Detect which cell encompasses the target text, then output its [X, Y] center coordinate. 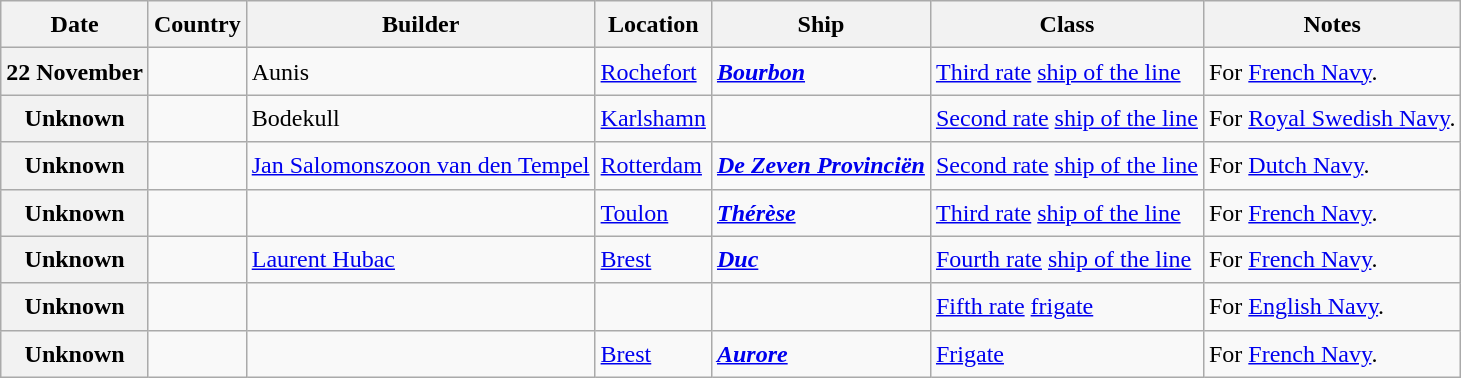
Laurent Hubac [420, 260]
Jan Salomonszoon van den Tempel [420, 166]
Class [1066, 24]
Bourbon [820, 72]
De Zeven Provinciën [820, 166]
Karlshamn [653, 118]
Builder [420, 24]
Country [197, 24]
22 November [75, 72]
For Dutch Navy. [1332, 166]
Aunis [420, 72]
Frigate [1066, 354]
For English Navy. [1332, 306]
For Royal Swedish Navy. [1332, 118]
Aurore [820, 354]
Toulon [653, 212]
Rotterdam [653, 166]
Date [75, 24]
Thérèse [820, 212]
Location [653, 24]
Fourth rate ship of the line [1066, 260]
Notes [1332, 24]
Bodekull [420, 118]
Duc [820, 260]
Fifth rate frigate [1066, 306]
Rochefort [653, 72]
Ship [820, 24]
